Identify which cell holds the provided text, then report its [x, y] central coordinate. 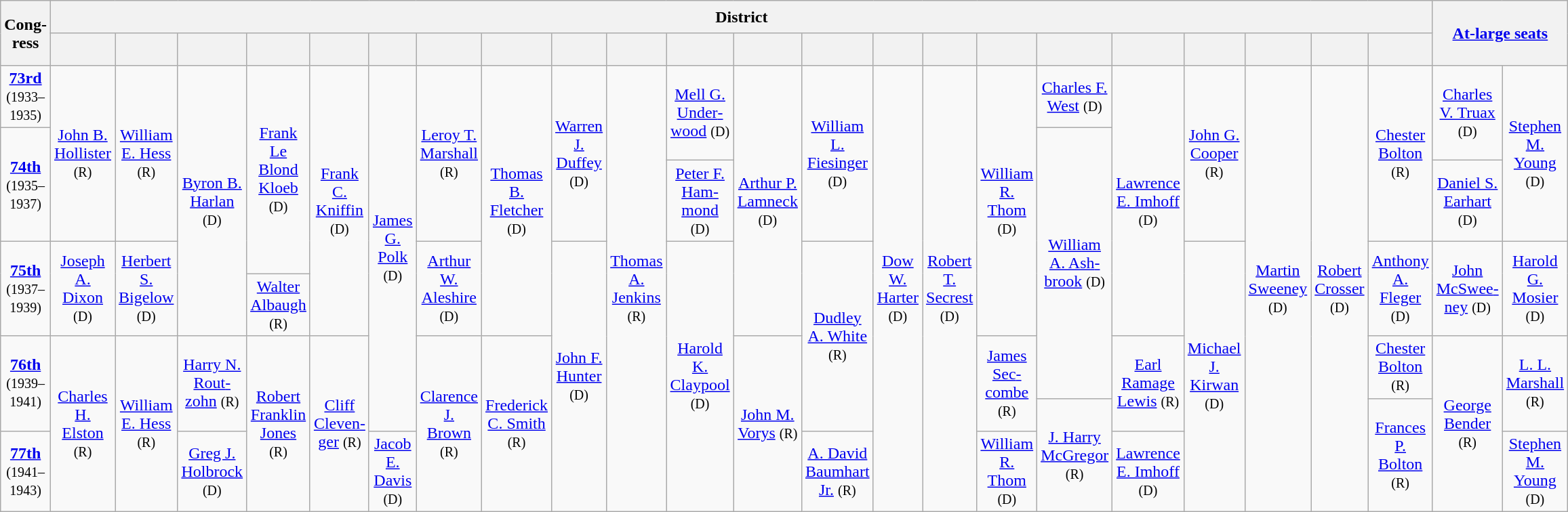
Warren J. Duffey (D) [579, 153]
James G. Polk (D) [393, 248]
John McSwee­ney (D) [1467, 289]
Cliff Cleven­ger (R) [339, 424]
George Bender (R) [1467, 424]
James Sec­combe (R) [1007, 383]
Mell G. Under­wood (D) [700, 113]
74th(1935–1937) [26, 184]
John M. Vorys (R) [767, 424]
J. Harry McGregor (R) [1075, 455]
Michael J. Kirwan (D) [1214, 377]
Herbert S. Bigelow (D) [146, 289]
75th(1937–1939) [26, 289]
Charles V. Truax (D) [1467, 113]
Robert Crosser (D) [1340, 289]
Robert Franklin Jones (R) [279, 424]
At-large seats [1500, 33]
Harry N. Rout­zohn (R) [212, 383]
Anthony A. Fleger (D) [1401, 289]
Robert T. Secrest (D) [950, 289]
76th(1939–1941) [26, 383]
Cong­ress [26, 33]
John G. Cooper (R) [1214, 153]
Arthur P. Lamneck (D) [767, 200]
John B. Hollister (R) [83, 153]
A. David Baumhart Jr. (R) [837, 471]
William A. Ash­brook (D) [1075, 263]
73rd(1933–1935) [26, 97]
Martin Sweeney (D) [1278, 289]
Joseph A. Dixon (D) [83, 289]
Byron B. Harlan (D) [212, 200]
Thomas B. Fletcher (D) [517, 200]
District [742, 17]
Frank C. Kniffin (D) [339, 200]
William L. Fiesinger (D) [837, 153]
Frances P. Bolton (R) [1401, 455]
Frederick C. Smith (R) [517, 424]
Charles F. West (D) [1075, 97]
Clarence J. Brown (R) [449, 424]
Dudley A. White (R) [837, 336]
Jacob E. Davis (D) [393, 471]
Arthur W. Aleshire (D) [449, 289]
Dow W. Harter (D) [898, 289]
John F. Hunter (D) [579, 377]
Charles H. Elston (R) [83, 424]
L. L. Marshall (R) [1535, 383]
77th(1941–1943) [26, 471]
Peter F. Ham­mond (D) [700, 200]
Greg J. Holbrock (D) [212, 471]
Daniel S. Earhart (D) [1467, 200]
Leroy T. Marshall (R) [449, 153]
Thomas A. Jenkins (R) [637, 289]
Harold K. Claypool (D) [700, 377]
Frank Le Blond Kloeb (D) [279, 169]
Walter Albaugh (R) [279, 305]
Earl Ramage Lewis (R) [1148, 383]
Harold G. Mosier (D) [1535, 289]
